Scan for the cell matching the given text and deliver its [x, y] coordinate at center. 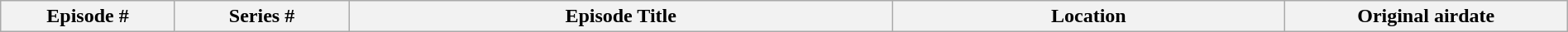
Episode # [88, 16]
Episode Title [621, 16]
Original airdate [1426, 16]
Location [1089, 16]
Series # [261, 16]
